From the cell containing the given text, extract its center point as [x, y] coordinate. 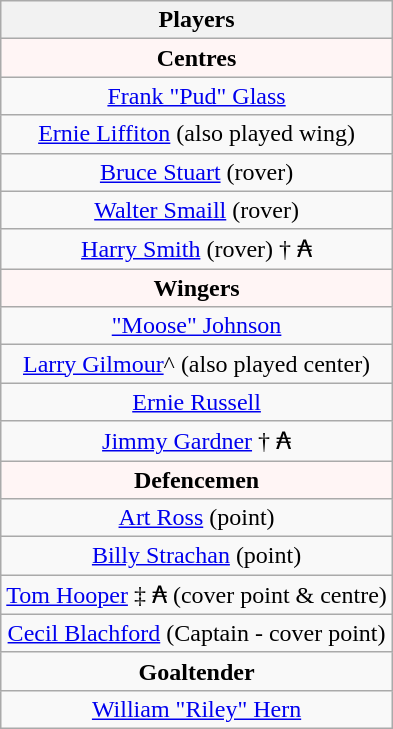
Wingers [197, 288]
Jimmy Gardner † ₳ [197, 441]
"Moose" Johnson [197, 326]
Goaltender [197, 671]
Billy Strachan (point) [197, 556]
Tom Hooper ‡ ₳ (cover point & centre) [197, 595]
William "Riley" Hern [197, 709]
Ernie Liffiton (also played wing) [197, 134]
Art Ross (point) [197, 518]
Centres [197, 58]
Frank "Pud" Glass [197, 96]
Defencemen [197, 479]
Walter Smaill (rover) [197, 210]
Bruce Stuart (rover) [197, 172]
Harry Smith (rover) † ₳ [197, 249]
Ernie Russell [197, 402]
Larry Gilmour^ (also played center) [197, 364]
Players [197, 20]
Cecil Blachford (Captain - cover point) [197, 633]
